Determine the (X, Y) coordinate at the center of the cell enclosing the given text.  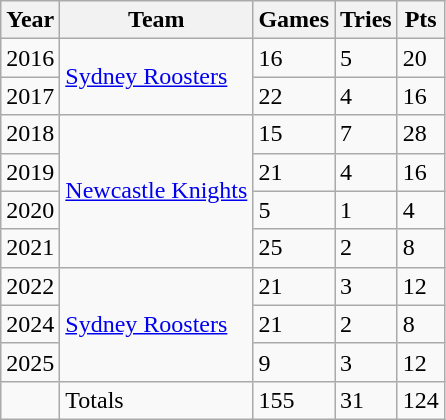
20 (420, 58)
9 (294, 362)
2020 (30, 210)
2018 (30, 134)
Tries (366, 20)
2021 (30, 248)
15 (294, 134)
1 (366, 210)
Pts (420, 20)
7 (366, 134)
28 (420, 134)
2025 (30, 362)
155 (294, 400)
Totals (156, 400)
2016 (30, 58)
2017 (30, 96)
2022 (30, 286)
Games (294, 20)
Team (156, 20)
Newcastle Knights (156, 191)
31 (366, 400)
2024 (30, 324)
25 (294, 248)
Year (30, 20)
2019 (30, 172)
124 (420, 400)
22 (294, 96)
